Determine the (X, Y) coordinate at the center of the cell enclosing the given text.  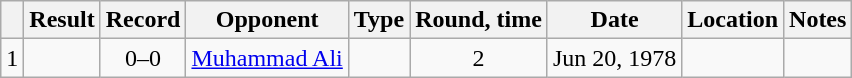
1 (12, 58)
Type (378, 20)
0–0 (143, 58)
Date (614, 20)
Notes (818, 20)
2 (479, 58)
Jun 20, 1978 (614, 58)
Location (733, 20)
Record (143, 20)
Opponent (267, 20)
Muhammad Ali (267, 58)
Result (62, 20)
Round, time (479, 20)
